Scan for the cell matching the given text and deliver its (x, y) coordinate at center. 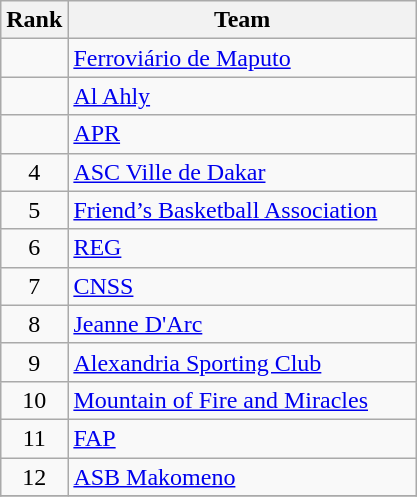
Rank (34, 20)
9 (34, 362)
Jeanne D'Arc (242, 324)
5 (34, 210)
Team (242, 20)
CNSS (242, 286)
Alexandria Sporting Club (242, 362)
6 (34, 248)
Friend’s Basketball Association (242, 210)
ASB Makomeno (242, 477)
4 (34, 172)
7 (34, 286)
ASC Ville de Dakar (242, 172)
Ferroviário de Maputo (242, 58)
FAP (242, 438)
Mountain of Fire and Miracles (242, 400)
APR (242, 134)
8 (34, 324)
12 (34, 477)
REG (242, 248)
Al Ahly (242, 96)
10 (34, 400)
11 (34, 438)
